For the text-containing cell, return its midpoint in [X, Y] coordinate format. 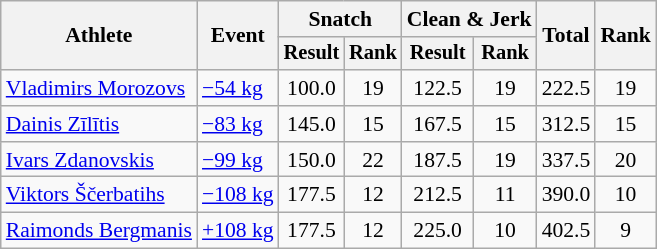
−108 kg [238, 195]
9 [626, 231]
Viktors Ščerbatihs [99, 195]
−83 kg [238, 124]
225.0 [438, 231]
122.5 [438, 88]
145.0 [312, 124]
212.5 [438, 195]
222.5 [566, 88]
20 [626, 160]
337.5 [566, 160]
Ivars Zdanovskis [99, 160]
Dainis Zīlītis [99, 124]
+108 kg [238, 231]
167.5 [438, 124]
312.5 [566, 124]
Clean & Jerk [470, 19]
Total [566, 36]
Snatch [340, 19]
402.5 [566, 231]
Athlete [99, 36]
Vladimirs Morozovs [99, 88]
−54 kg [238, 88]
390.0 [566, 195]
Raimonds Bergmanis [99, 231]
−99 kg [238, 160]
22 [373, 160]
Event [238, 36]
100.0 [312, 88]
187.5 [438, 160]
150.0 [312, 160]
11 [506, 195]
